Return the (x, y) coordinate for the center point of the cell that contains the specified text.  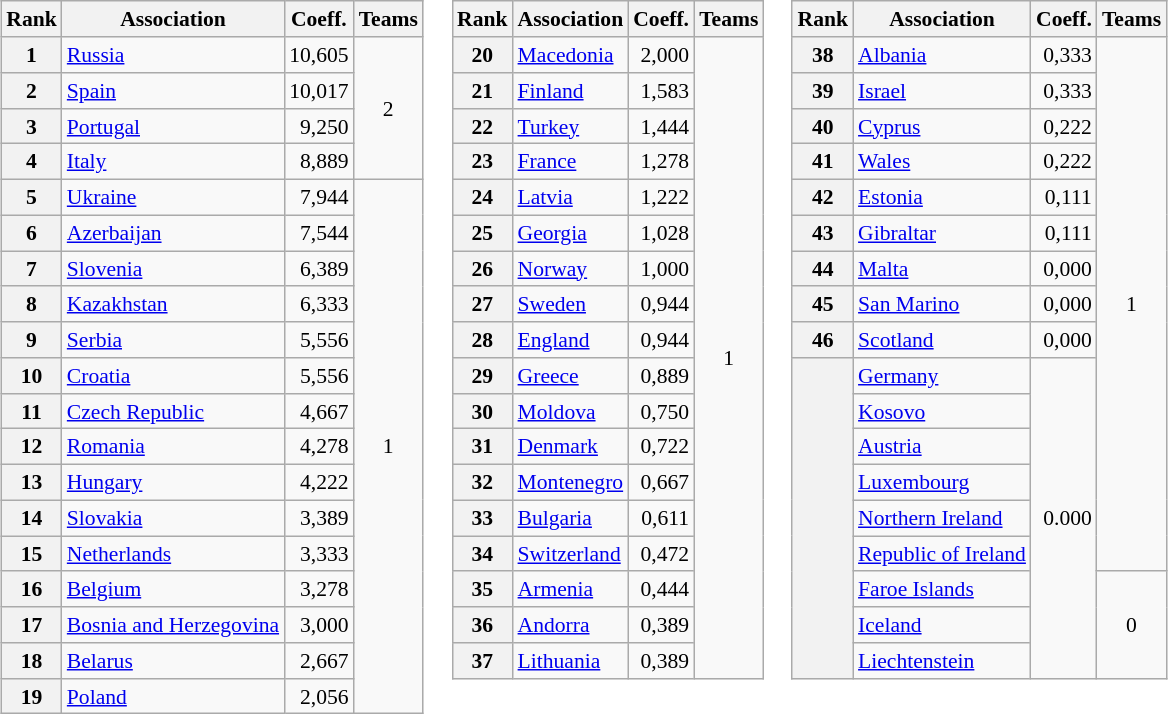
Albania (942, 55)
32 (482, 482)
Russia (173, 55)
0,889 (661, 376)
1,000 (661, 269)
England (571, 340)
Estonia (942, 197)
40 (822, 126)
1,583 (661, 91)
21 (482, 91)
15 (32, 554)
1,028 (661, 233)
11 (32, 411)
Slovenia (173, 269)
Andorra (571, 625)
29 (482, 376)
Gibraltar (942, 233)
1,222 (661, 197)
10,017 (318, 91)
3,389 (318, 518)
5 (32, 197)
Republic of Ireland (942, 554)
0.000 (1064, 518)
14 (32, 518)
46 (822, 340)
Belarus (173, 661)
6 (32, 233)
23 (482, 162)
7,944 (318, 197)
Macedonia (571, 55)
9,250 (318, 126)
Kazakhstan (173, 304)
Ukraine (173, 197)
3,333 (318, 554)
Serbia (173, 340)
Italy (173, 162)
4,222 (318, 482)
Malta (942, 269)
24 (482, 197)
7 (32, 269)
38 (822, 55)
Germany (942, 376)
San Marino (942, 304)
12 (32, 447)
16 (32, 589)
8 (32, 304)
37 (482, 661)
4,278 (318, 447)
Lithuania (571, 661)
4 (32, 162)
3,000 (318, 625)
Portugal (173, 126)
Sweden (571, 304)
Czech Republic (173, 411)
Austria (942, 447)
28 (482, 340)
0,750 (661, 411)
Switzerland (571, 554)
2,056 (318, 696)
Norway (571, 269)
31 (482, 447)
Croatia (173, 376)
43 (822, 233)
25 (482, 233)
Turkey (571, 126)
6,333 (318, 304)
Montenegro (571, 482)
Belgium (173, 589)
Israel (942, 91)
33 (482, 518)
Denmark (571, 447)
Greece (571, 376)
10,605 (318, 55)
8,889 (318, 162)
3 (32, 126)
9 (32, 340)
0,667 (661, 482)
Hungary (173, 482)
20 (482, 55)
42 (822, 197)
13 (32, 482)
Azerbaijan (173, 233)
Moldova (571, 411)
Spain (173, 91)
Romania (173, 447)
39 (822, 91)
Bulgaria (571, 518)
1,444 (661, 126)
44 (822, 269)
Georgia (571, 233)
Cyprus (942, 126)
Latvia (571, 197)
France (571, 162)
Netherlands (173, 554)
Poland (173, 696)
34 (482, 554)
7,544 (318, 233)
Kosovo (942, 411)
22 (482, 126)
4,667 (318, 411)
Bosnia and Herzegovina (173, 625)
Armenia (571, 589)
0 (1132, 624)
17 (32, 625)
Liechtenstein (942, 661)
2,000 (661, 55)
45 (822, 304)
19 (32, 696)
6,389 (318, 269)
Luxembourg (942, 482)
27 (482, 304)
Finland (571, 91)
35 (482, 589)
Slovakia (173, 518)
0,444 (661, 589)
Northern Ireland (942, 518)
Scotland (942, 340)
30 (482, 411)
Iceland (942, 625)
0,611 (661, 518)
10 (32, 376)
26 (482, 269)
1,278 (661, 162)
18 (32, 661)
36 (482, 625)
Faroe Islands (942, 589)
Wales (942, 162)
2,667 (318, 661)
41 (822, 162)
3,278 (318, 589)
0,472 (661, 554)
0,722 (661, 447)
